Extract the (x, y) coordinate from the center of the cell holding the provided text.  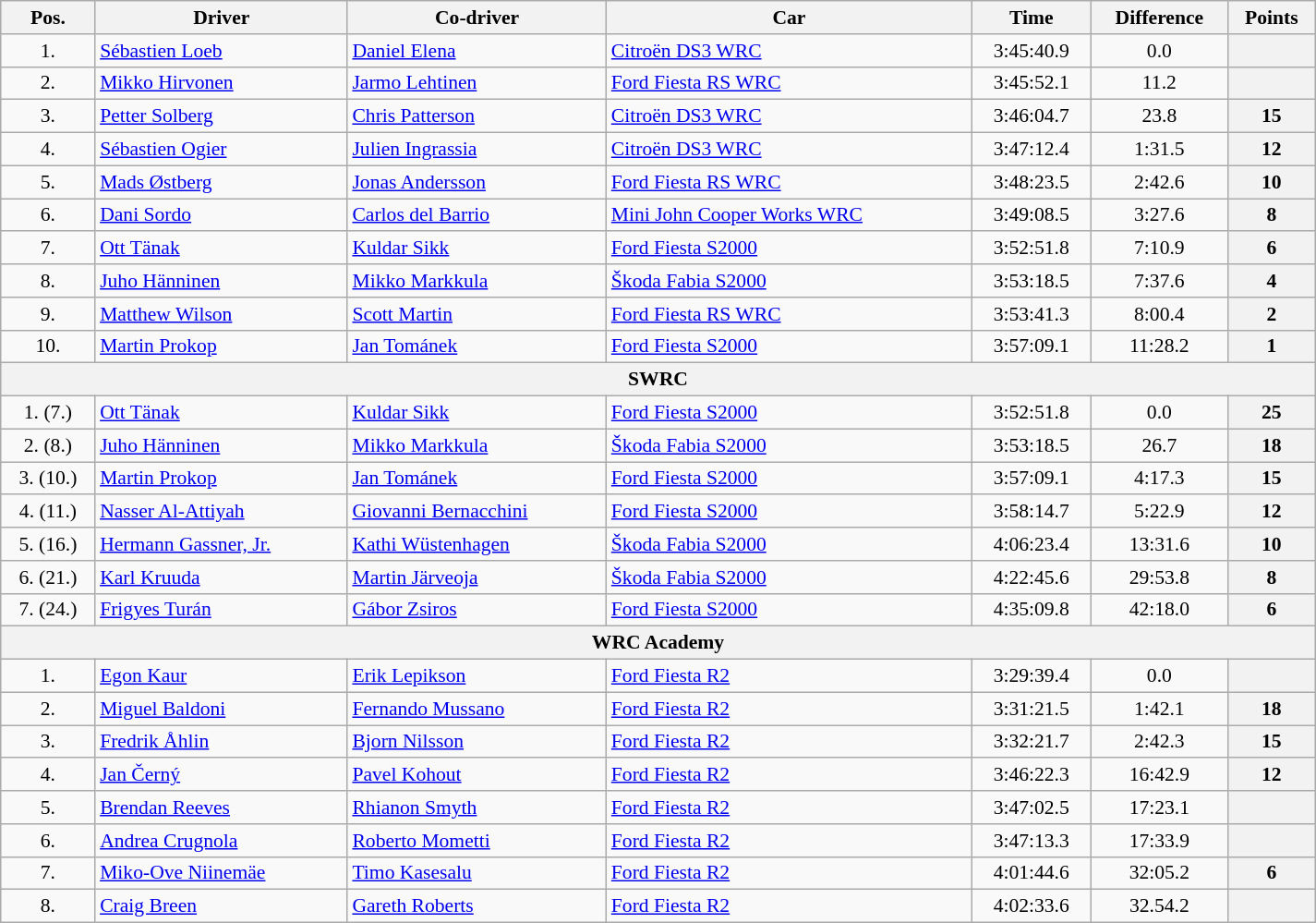
Fredrik Åhlin (222, 742)
Car (789, 18)
26.7 (1159, 445)
42:18.0 (1159, 610)
Time (1031, 18)
Giovanni Bernacchini (477, 512)
1. (7.) (48, 413)
Nasser Al-Attiyah (222, 512)
17:23.1 (1159, 808)
3:27.6 (1159, 215)
11:28.2 (1159, 346)
Craig Breen (222, 906)
4:06:23.4 (1031, 544)
5:22.9 (1159, 512)
Karl Kruuda (222, 577)
1 (1271, 346)
Mini John Cooper Works WRC (789, 215)
3:47:13.3 (1031, 841)
Gábor Zsiros (477, 610)
3:53:41.3 (1031, 314)
Egon Kaur (222, 676)
Points (1271, 18)
17:33.9 (1159, 841)
3:48:23.5 (1031, 182)
Kathi Wüstenhagen (477, 544)
3:31:21.5 (1031, 709)
32:05.2 (1159, 873)
4:35:09.8 (1031, 610)
3:45:40.9 (1031, 51)
Roberto Mometti (477, 841)
Sébastien Loeb (222, 51)
7:37.6 (1159, 281)
4 (1271, 281)
Driver (222, 18)
3:32:21.7 (1031, 742)
Andrea Crugnola (222, 841)
1:42.1 (1159, 709)
Carlos del Barrio (477, 215)
23.8 (1159, 116)
Bjorn Nilsson (477, 742)
Brendan Reeves (222, 808)
WRC Academy (658, 643)
4:01:44.6 (1031, 873)
7:10.9 (1159, 249)
Jonas Andersson (477, 182)
Julien Ingrassia (477, 150)
2:42.3 (1159, 742)
Miko-Ove Niinemäe (222, 873)
29:53.8 (1159, 577)
3:47:02.5 (1031, 808)
4:22:45.6 (1031, 577)
Erik Lepikson (477, 676)
Timo Kasesalu (477, 873)
4:02:33.6 (1031, 906)
Matthew Wilson (222, 314)
3:49:08.5 (1031, 215)
3:45:52.1 (1031, 83)
11.2 (1159, 83)
25 (1271, 413)
Co-driver (477, 18)
Dani Sordo (222, 215)
3:58:14.7 (1031, 512)
Pavel Kohout (477, 775)
8:00.4 (1159, 314)
1:31.5 (1159, 150)
Fernando Mussano (477, 709)
Hermann Gassner, Jr. (222, 544)
4:17.3 (1159, 479)
2:42.6 (1159, 182)
3:46:22.3 (1031, 775)
Miguel Baldoni (222, 709)
4. (11.) (48, 512)
3:46:04.7 (1031, 116)
13:31.6 (1159, 544)
32.54.2 (1159, 906)
Jarmo Lehtinen (477, 83)
Gareth Roberts (477, 906)
Scott Martin (477, 314)
Jan Černý (222, 775)
9. (48, 314)
Difference (1159, 18)
16:42.9 (1159, 775)
Pos. (48, 18)
Martin Järveoja (477, 577)
Mikko Hirvonen (222, 83)
6. (21.) (48, 577)
3. (10.) (48, 479)
10. (48, 346)
SWRC (658, 380)
7. (24.) (48, 610)
Sébastien Ogier (222, 150)
5. (16.) (48, 544)
3:47:12.4 (1031, 150)
3:29:39.4 (1031, 676)
2 (1271, 314)
Chris Patterson (477, 116)
Mads Østberg (222, 182)
Rhianon Smyth (477, 808)
Petter Solberg (222, 116)
2. (8.) (48, 445)
Frigyes Turán (222, 610)
Daniel Elena (477, 51)
